Extract the (x, y) coordinate from the center of the cell holding the provided text.  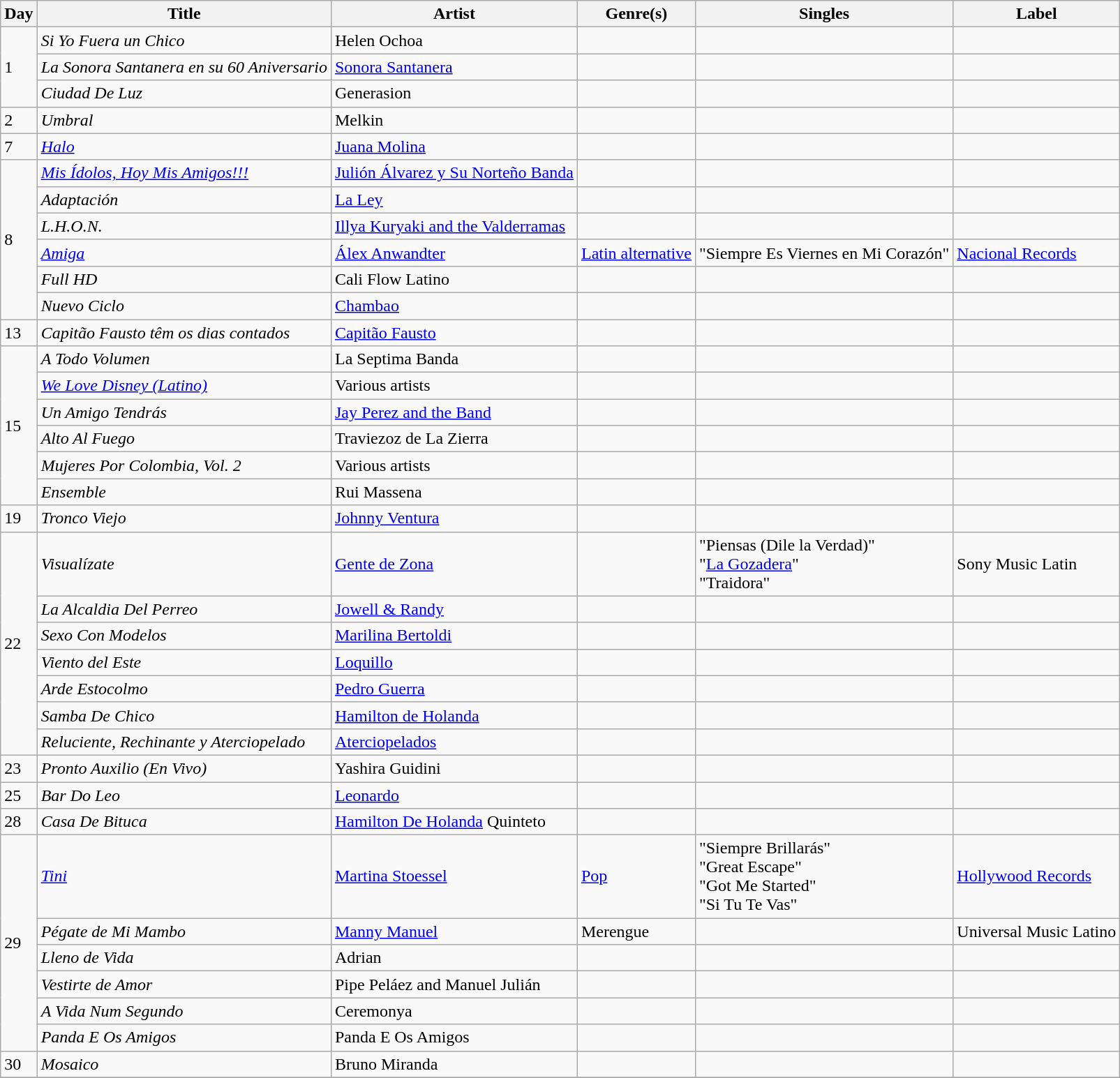
Cali Flow Latino (454, 279)
Aterciopelados (454, 742)
Umbral (184, 120)
Universal Music Latino (1037, 931)
Marilina Bertoldi (454, 636)
Traviezoz de La Zierra (454, 439)
19 (19, 518)
Latin alternative (636, 253)
Mis Ídolos, Hoy Mis Amigos!!! (184, 173)
Sonora Santanera (454, 67)
Vestirte de Amor (184, 985)
Mosaico (184, 1064)
Álex Anwandter (454, 253)
Bar Do Leo (184, 795)
Samba De Chico (184, 715)
Hollywood Records (1037, 876)
23 (19, 768)
Capitão Fausto (454, 333)
Label (1037, 14)
Melkin (454, 120)
Hamilton de Holanda (454, 715)
"Siempre Es Viernes en Mi Corazón" (823, 253)
28 (19, 822)
Jay Perez and the Band (454, 412)
Pedro Guerra (454, 689)
Ensemble (184, 492)
Tini (184, 876)
Alto Al Fuego (184, 439)
"Siempre Brillarás""Great Escape""Got Me Started""Si Tu Te Vas" (823, 876)
Capitão Fausto têm os dias contados (184, 333)
Lleno de Vida (184, 958)
Gente de Zona (454, 564)
Sexo Con Modelos (184, 636)
Merengue (636, 931)
La Septima Banda (454, 359)
Viento del Este (184, 662)
Halo (184, 147)
Tronco Viejo (184, 518)
Jowell & Randy (454, 609)
30 (19, 1064)
7 (19, 147)
Nuevo Ciclo (184, 306)
25 (19, 795)
Manny Manuel (454, 931)
"Piensas (Dile la Verdad)""La Gozadera""Traidora" (823, 564)
Si Yo Fuera un Chico (184, 40)
Loquillo (454, 662)
Julión Álvarez y Su Norteño Banda (454, 173)
15 (19, 426)
Title (184, 14)
Pipe Peláez and Manuel Julián (454, 985)
2 (19, 120)
Sony Music Latin (1037, 564)
Singles (823, 14)
Hamilton De Holanda Quinteto (454, 822)
Un Amigo Tendrás (184, 412)
Ciudad De Luz (184, 93)
22 (19, 643)
Reluciente, Rechinante y Aterciopelado (184, 742)
Martina Stoessel (454, 876)
Johnny Ventura (454, 518)
Pronto Auxilio (En Vivo) (184, 768)
A Vida Num Segundo (184, 1011)
Illya Kuryaki and the Valderramas (454, 226)
Ceremonya (454, 1011)
Nacional Records (1037, 253)
Pégate de Mi Mambo (184, 931)
Bruno Miranda (454, 1064)
13 (19, 333)
29 (19, 943)
Rui Massena (454, 492)
Day (19, 14)
Genre(s) (636, 14)
Leonardo (454, 795)
Helen Ochoa (454, 40)
Generasion (454, 93)
Casa De Bituca (184, 822)
Adrian (454, 958)
Yashira Guidini (454, 768)
La Sonora Santanera en su 60 Aniversario (184, 67)
Full HD (184, 279)
A Todo Volumen (184, 359)
Mujeres Por Colombia, Vol. 2 (184, 465)
Arde Estocolmo (184, 689)
L.H.O.N. (184, 226)
Artist (454, 14)
La Alcaldia Del Perreo (184, 609)
Chambao (454, 306)
Adaptación (184, 200)
La Ley (454, 200)
1 (19, 67)
Pop (636, 876)
We Love Disney (Latino) (184, 386)
Juana Molina (454, 147)
Visualízate (184, 564)
8 (19, 239)
Amiga (184, 253)
